Return (x, y) of the center of cell containing provided text 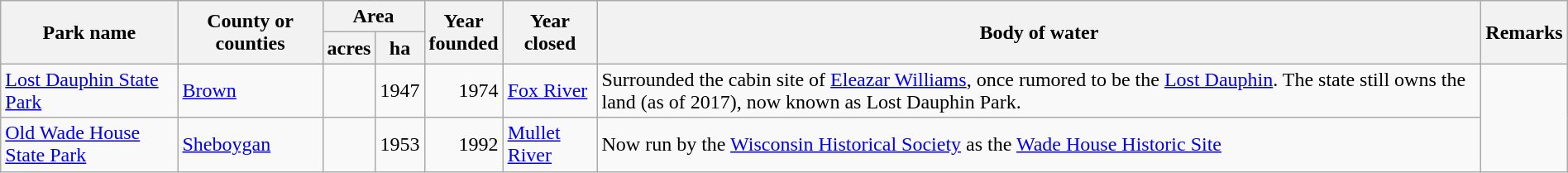
1947 (400, 91)
Year founded (463, 32)
Old Wade House State Park (89, 144)
County or counties (250, 32)
ha (400, 48)
Now run by the Wisconsin Historical Society as the Wade House Historic Site (1039, 144)
Remarks (1524, 32)
1974 (463, 91)
Year closed (550, 32)
acres (349, 48)
Brown (250, 91)
Area (374, 17)
Mullet River (550, 144)
Lost Dauphin State Park (89, 91)
Fox River (550, 91)
Park name (89, 32)
Sheboygan (250, 144)
1953 (400, 144)
Body of water (1039, 32)
1992 (463, 144)
